Determine the (X, Y) coordinate at the center of the cell enclosing the given text.  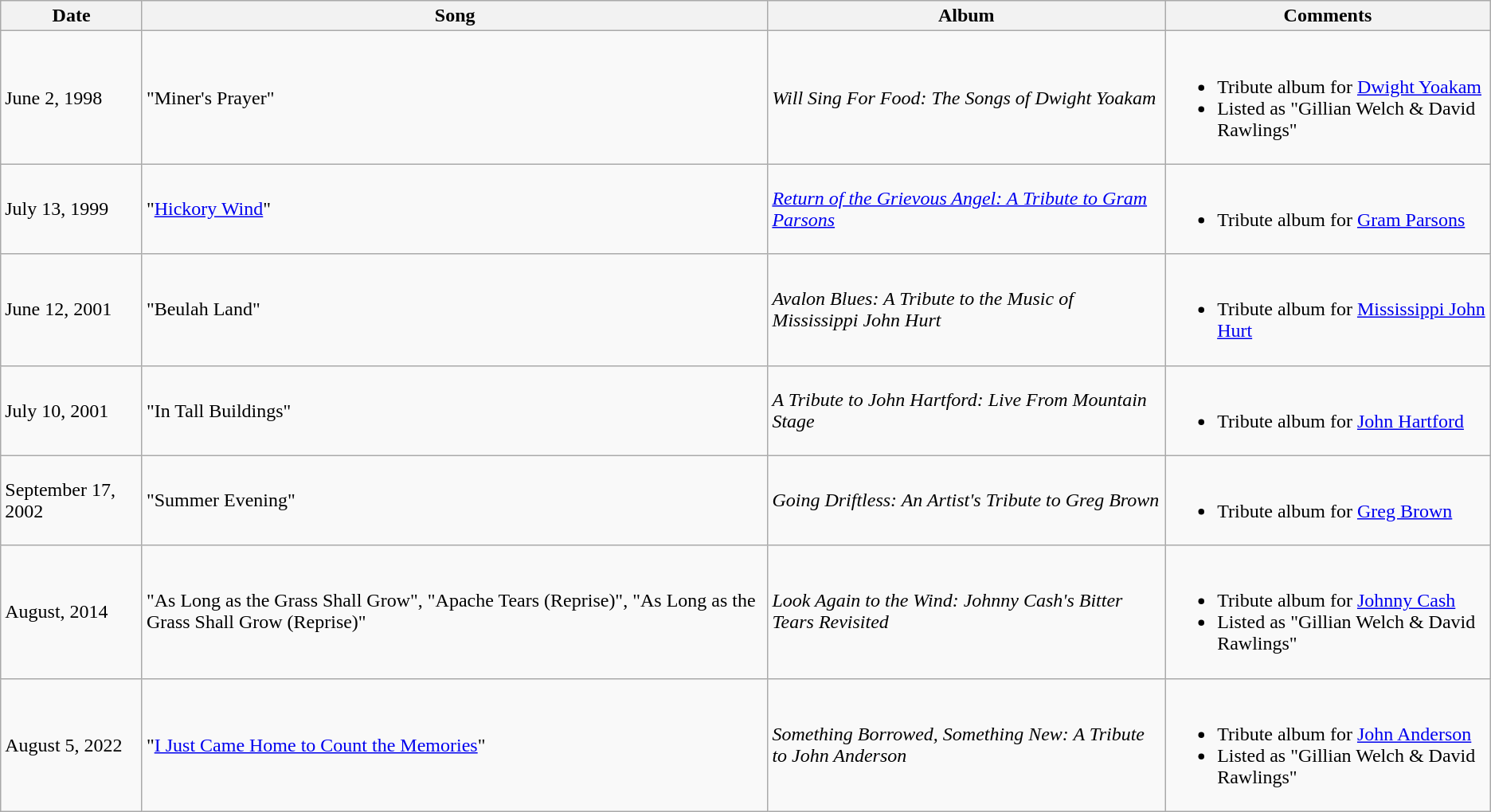
Going Driftless: An Artist's Tribute to Greg Brown (967, 500)
August 5, 2022 (72, 745)
"Summer Evening" (455, 500)
Tribute album for Johnny CashListed as "Gillian Welch & David Rawlings" (1329, 611)
"I Just Came Home to Count the Memories" (455, 745)
Date (72, 16)
July 13, 1999 (72, 209)
"In Tall Buildings" (455, 411)
Comments (1329, 16)
Look Again to the Wind: Johnny Cash's Bitter Tears Revisited (967, 611)
Tribute album for John Hartford (1329, 411)
Tribute album for Gram Parsons (1329, 209)
Tribute album for Greg Brown (1329, 500)
Album (967, 16)
A Tribute to John Hartford: Live From Mountain Stage (967, 411)
August, 2014 (72, 611)
Tribute album for John AndersonListed as "Gillian Welch & David Rawlings" (1329, 745)
June 2, 1998 (72, 97)
"Beulah Land" (455, 310)
June 12, 2001 (72, 310)
Will Sing For Food: The Songs of Dwight Yoakam (967, 97)
Avalon Blues: A Tribute to the Music of Mississippi John Hurt (967, 310)
Tribute album for Mississippi John Hurt (1329, 310)
Return of the Grievous Angel: A Tribute to Gram Parsons (967, 209)
"Miner's Prayer" (455, 97)
"As Long as the Grass Shall Grow", "Apache Tears (Reprise)", "As Long as the Grass Shall Grow (Reprise)" (455, 611)
July 10, 2001 (72, 411)
Tribute album for Dwight YoakamListed as "Gillian Welch & David Rawlings" (1329, 97)
Song (455, 16)
Something Borrowed, Something New: A Tribute to John Anderson (967, 745)
"Hickory Wind" (455, 209)
September 17, 2002 (72, 500)
